Locate the cell with the specified text and output its [x, y] center coordinate. 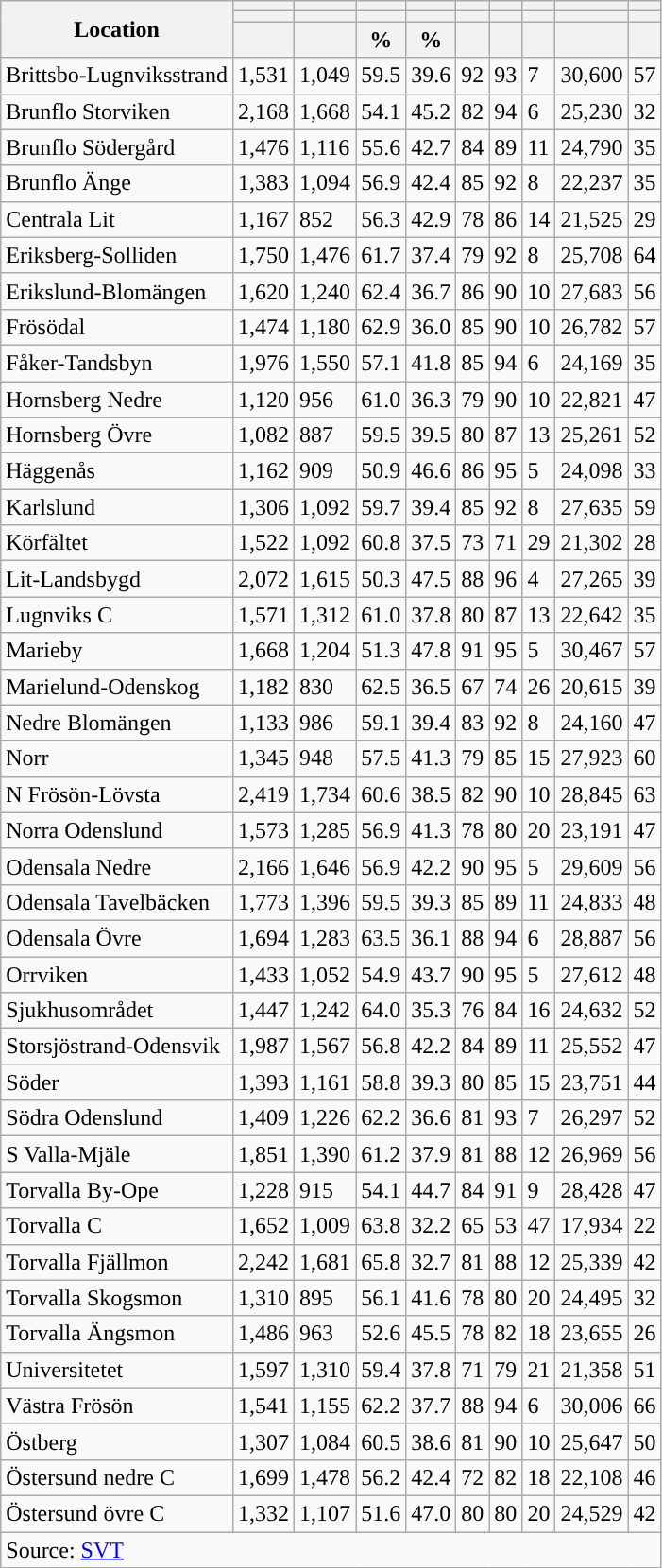
45.2 [431, 111]
1,226 [325, 1118]
41.8 [431, 363]
1,486 [263, 1334]
27,612 [591, 974]
1,312 [325, 615]
Torvalla Skogsmon [117, 1298]
1,550 [325, 363]
74 [506, 687]
Frösödal [117, 327]
2,242 [263, 1262]
1,345 [263, 758]
62.9 [382, 327]
1,699 [263, 1477]
1,750 [263, 255]
30,006 [591, 1406]
36.7 [431, 291]
1,307 [263, 1441]
51 [644, 1370]
1,228 [263, 1190]
22,108 [591, 1477]
39.5 [431, 435]
20,615 [591, 687]
22,821 [591, 400]
37.4 [431, 255]
Odensala Nedre [117, 866]
1,390 [325, 1154]
16 [538, 1011]
28,887 [591, 938]
27,265 [591, 579]
Norr [117, 758]
37.7 [431, 1406]
54.9 [382, 974]
Lit-Landsbygd [117, 579]
73 [472, 543]
Brunflo Änge [117, 183]
63 [644, 794]
Norra Odenslund [117, 830]
24,833 [591, 902]
887 [325, 435]
Marieby [117, 651]
24,495 [591, 1298]
1,052 [325, 974]
Torvalla C [117, 1226]
963 [325, 1334]
1,474 [263, 327]
Location [117, 29]
28,428 [591, 1190]
1,478 [325, 1477]
36.0 [431, 327]
38.5 [431, 794]
Hornsberg Övre [117, 435]
21,358 [591, 1370]
1,242 [325, 1011]
Sjukhusområdet [117, 1011]
Centrala Lit [117, 219]
Södra Odenslund [117, 1118]
1,976 [263, 363]
64.0 [382, 1011]
1,734 [325, 794]
Marielund-Odenskog [117, 687]
67 [472, 687]
1,116 [325, 147]
1,646 [325, 866]
56.1 [382, 1298]
57.5 [382, 758]
61.2 [382, 1154]
1,851 [263, 1154]
1,409 [263, 1118]
26,297 [591, 1118]
1,694 [263, 938]
83 [472, 723]
37.5 [431, 543]
956 [325, 400]
1,049 [325, 76]
72 [472, 1477]
1,107 [325, 1513]
25,552 [591, 1047]
41.6 [431, 1298]
59 [644, 507]
23,191 [591, 830]
948 [325, 758]
56.3 [382, 219]
1,285 [325, 830]
27,923 [591, 758]
986 [325, 723]
50.9 [382, 471]
42.7 [431, 147]
N Frösön-Lövsta [117, 794]
50 [644, 1441]
2,419 [263, 794]
25,230 [591, 111]
56.8 [382, 1047]
66 [644, 1406]
830 [325, 687]
62.4 [382, 291]
61.7 [382, 255]
30,467 [591, 651]
60.6 [382, 794]
25,647 [591, 1441]
25,261 [591, 435]
1,620 [263, 291]
Erikslund-Blomängen [117, 291]
Brunflo Storviken [117, 111]
1,161 [325, 1082]
64 [644, 255]
1,155 [325, 1406]
63.5 [382, 938]
36.6 [431, 1118]
59.1 [382, 723]
26,782 [591, 327]
1,393 [263, 1082]
Karlslund [117, 507]
Source: SVT [331, 1550]
44.7 [431, 1190]
Häggenås [117, 471]
29,609 [591, 866]
56.2 [382, 1477]
39.6 [431, 76]
23,751 [591, 1082]
4 [538, 579]
17,934 [591, 1226]
24,160 [591, 723]
1,332 [263, 1513]
24,790 [591, 147]
1,522 [263, 543]
S Valla-Mjäle [117, 1154]
47.0 [431, 1513]
1,009 [325, 1226]
1,652 [263, 1226]
1,773 [263, 902]
Brunflo Södergård [117, 147]
1,167 [263, 219]
Orrviken [117, 974]
51.6 [382, 1513]
Nedre Blomängen [117, 723]
24,632 [591, 1011]
1,396 [325, 902]
24,098 [591, 471]
38.6 [431, 1441]
Torvalla Ängsmon [117, 1334]
35.3 [431, 1011]
Hornsberg Nedre [117, 400]
Söder [117, 1082]
25,339 [591, 1262]
Körfältet [117, 543]
909 [325, 471]
43.7 [431, 974]
76 [472, 1011]
21,302 [591, 543]
Odensala Övre [117, 938]
45.5 [431, 1334]
1,133 [263, 723]
44 [644, 1082]
24,529 [591, 1513]
1,541 [263, 1406]
23,655 [591, 1334]
37.9 [431, 1154]
1,433 [263, 974]
Östersund nedre C [117, 1477]
65.8 [382, 1262]
36.1 [431, 938]
1,681 [325, 1262]
852 [325, 219]
32.2 [431, 1226]
27,683 [591, 291]
36.5 [431, 687]
2,166 [263, 866]
22,642 [591, 615]
1,082 [263, 435]
60.8 [382, 543]
63.8 [382, 1226]
Östberg [117, 1441]
Brittsbo-Lugnviksstrand [117, 76]
1,567 [325, 1047]
50.3 [382, 579]
33 [644, 471]
1,180 [325, 327]
1,084 [325, 1441]
62.5 [382, 687]
51.3 [382, 651]
28 [644, 543]
52.6 [382, 1334]
58.8 [382, 1082]
14 [538, 219]
2,168 [263, 111]
1,094 [325, 183]
30,600 [591, 76]
1,987 [263, 1047]
1,240 [325, 291]
25,708 [591, 255]
Lugnviks C [117, 615]
Torvalla Fjällmon [117, 1262]
24,169 [591, 363]
Västra Frösön [117, 1406]
32.7 [431, 1262]
46.6 [431, 471]
60 [644, 758]
1,120 [263, 400]
Universitetet [117, 1370]
1,204 [325, 651]
22 [644, 1226]
1,615 [325, 579]
60.5 [382, 1441]
1,571 [263, 615]
53 [506, 1226]
47.5 [431, 579]
1,182 [263, 687]
36.3 [431, 400]
59.7 [382, 507]
22,237 [591, 183]
47.8 [431, 651]
28,845 [591, 794]
59.4 [382, 1370]
27,635 [591, 507]
1,531 [263, 76]
Eriksberg-Solliden [117, 255]
21,525 [591, 219]
1,597 [263, 1370]
42.9 [431, 219]
Torvalla By-Ope [117, 1190]
55.6 [382, 147]
1,306 [263, 507]
1,383 [263, 183]
Fåker-Tandsbyn [117, 363]
46 [644, 1477]
1,573 [263, 830]
96 [506, 579]
9 [538, 1190]
1,283 [325, 938]
1,447 [263, 1011]
Östersund övre C [117, 1513]
21 [538, 1370]
Storsjöstrand-Odensvik [117, 1047]
Odensala Tavelbäcken [117, 902]
1,162 [263, 471]
57.1 [382, 363]
915 [325, 1190]
895 [325, 1298]
26,969 [591, 1154]
65 [472, 1226]
2,072 [263, 579]
